Locate the cell with the specified text and output its (X, Y) center coordinate. 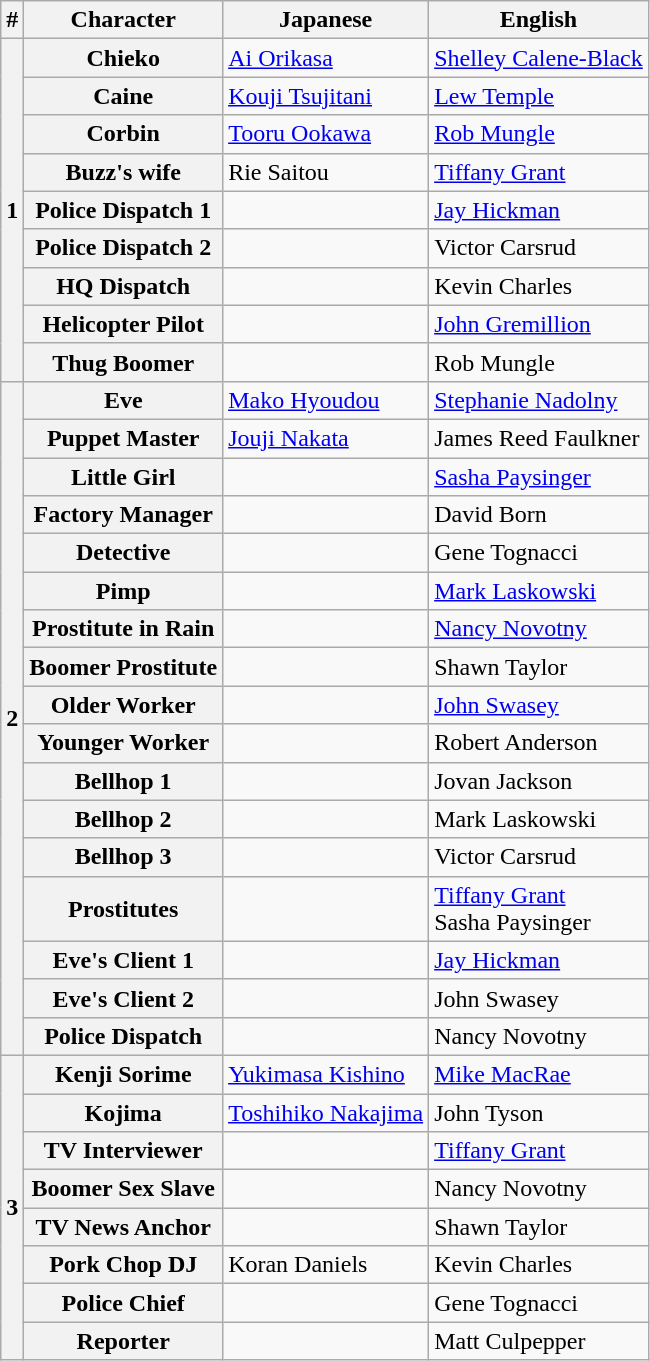
Ai Orikasa (326, 58)
Little Girl (124, 477)
Chieko (124, 58)
Bellhop 1 (124, 781)
Tooru Ookawa (326, 134)
English (539, 20)
Buzz's wife (124, 172)
Tiffany GrantSasha Paysinger (539, 908)
HQ Dispatch (124, 286)
Stephanie Nadolny (539, 400)
Boomer Sex Slave (124, 1189)
Bellhop 2 (124, 819)
Puppet Master (124, 438)
Police Dispatch 1 (124, 210)
# (12, 20)
Sasha Paysinger (539, 477)
Bellhop 3 (124, 857)
3 (12, 1207)
Toshihiko Nakajima (326, 1113)
David Born (539, 515)
Shelley Calene-Black (539, 58)
Pimp (124, 591)
Koran Daniels (326, 1265)
Prostitute in Rain (124, 629)
Prostitutes (124, 908)
Mako Hyoudou (326, 400)
Jovan Jackson (539, 781)
Japanese (326, 20)
Helicopter Pilot (124, 324)
1 (12, 210)
Boomer Prostitute (124, 667)
Caine (124, 96)
Police Dispatch 2 (124, 248)
Older Worker (124, 705)
Pork Chop DJ (124, 1265)
Corbin (124, 134)
Yukimasa Kishino (326, 1074)
Rie Saitou (326, 172)
TV Interviewer (124, 1151)
2 (12, 718)
Kenji Sorime (124, 1074)
Eve's Client 1 (124, 960)
James Reed Faulkner (539, 438)
Mike MacRae (539, 1074)
Police Dispatch (124, 1036)
Detective (124, 553)
Jouji Nakata (326, 438)
John Tyson (539, 1113)
Robert Anderson (539, 743)
Police Chief (124, 1303)
Lew Temple (539, 96)
Thug Boomer (124, 362)
Matt Culpepper (539, 1341)
Reporter (124, 1341)
Eve (124, 400)
Eve's Client 2 (124, 998)
Kouji Tsujitani (326, 96)
TV News Anchor (124, 1227)
Factory Manager (124, 515)
John Gremillion (539, 324)
Kojima (124, 1113)
Character (124, 20)
Younger Worker (124, 743)
